Extract the (x, y) coordinate from the center of the cell holding the provided text.  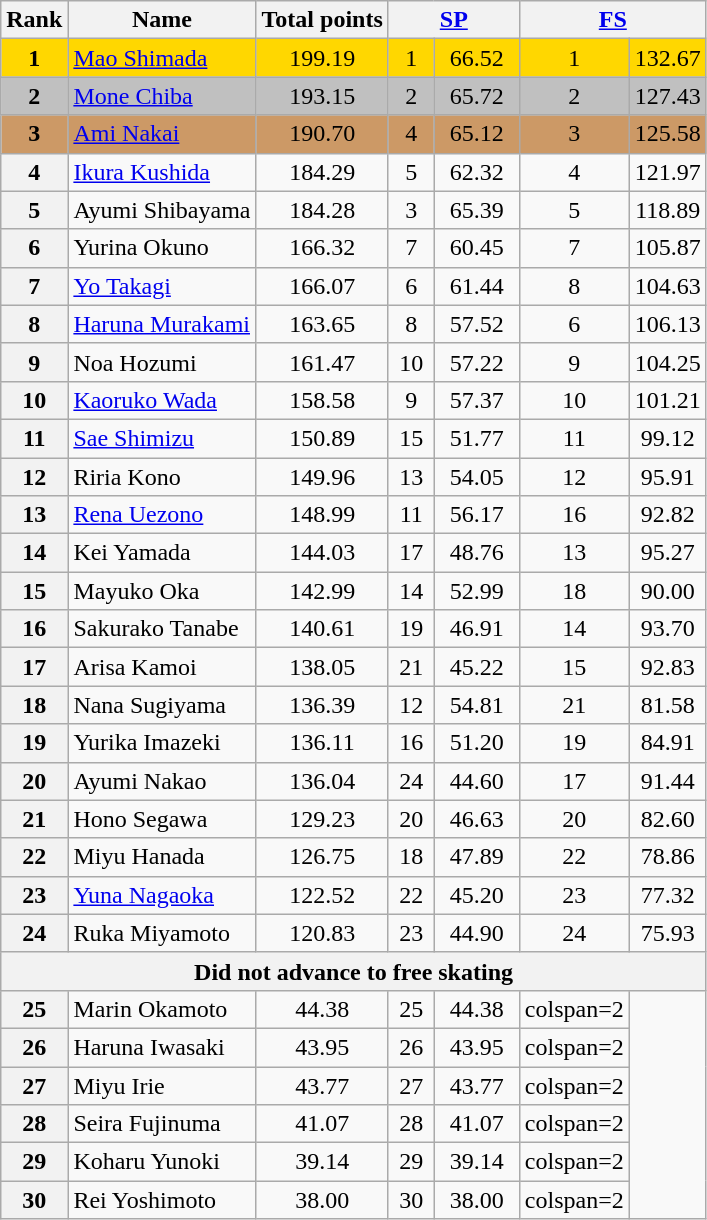
104.63 (668, 286)
120.83 (322, 933)
Yurina Okuno (162, 248)
Ami Nakai (162, 134)
166.32 (322, 248)
56.17 (476, 515)
44.60 (476, 781)
47.89 (476, 857)
75.93 (668, 933)
Total points (322, 20)
Kaoruko Wada (162, 400)
92.83 (668, 667)
Yuna Nagaoka (162, 895)
46.63 (476, 819)
Mao Shimada (162, 58)
65.39 (476, 210)
132.67 (668, 58)
Seira Fujinuma (162, 1124)
Mayuko Oka (162, 591)
Did not advance to free skating (354, 971)
Ayumi Shibayama (162, 210)
45.20 (476, 895)
Sakurako Tanabe (162, 629)
Koharu Yunoki (162, 1162)
81.58 (668, 705)
Mone Chiba (162, 96)
140.61 (322, 629)
99.12 (668, 438)
90.00 (668, 591)
46.91 (476, 629)
118.89 (668, 210)
101.21 (668, 400)
Kei Yamada (162, 553)
Miyu Irie (162, 1085)
190.70 (322, 134)
148.99 (322, 515)
136.11 (322, 743)
65.72 (476, 96)
136.39 (322, 705)
78.86 (668, 857)
44.90 (476, 933)
61.44 (476, 286)
60.45 (476, 248)
Ikura Kushida (162, 172)
Hono Segawa (162, 819)
125.58 (668, 134)
Rena Uezono (162, 515)
149.96 (322, 477)
51.20 (476, 743)
77.32 (668, 895)
93.70 (668, 629)
129.23 (322, 819)
193.15 (322, 96)
54.81 (476, 705)
121.97 (668, 172)
82.60 (668, 819)
91.44 (668, 781)
Sae Shimizu (162, 438)
Ayumi Nakao (162, 781)
105.87 (668, 248)
Arisa Kamoi (162, 667)
150.89 (322, 438)
57.37 (476, 400)
65.12 (476, 134)
48.76 (476, 553)
Yurika Imazeki (162, 743)
163.65 (322, 324)
Miyu Hanada (162, 857)
Riria Kono (162, 477)
144.03 (322, 553)
84.91 (668, 743)
92.82 (668, 515)
Haruna Iwasaki (162, 1047)
Noa Hozumi (162, 362)
Rank (34, 20)
126.75 (322, 857)
Yo Takagi (162, 286)
54.05 (476, 477)
51.77 (476, 438)
45.22 (476, 667)
199.19 (322, 58)
95.91 (668, 477)
52.99 (476, 591)
Rei Yoshimoto (162, 1200)
127.43 (668, 96)
Name (162, 20)
138.05 (322, 667)
Haruna Murakami (162, 324)
104.25 (668, 362)
142.99 (322, 591)
62.32 (476, 172)
184.29 (322, 172)
57.52 (476, 324)
106.13 (668, 324)
66.52 (476, 58)
184.28 (322, 210)
57.22 (476, 362)
136.04 (322, 781)
FS (612, 20)
158.58 (322, 400)
Marin Okamoto (162, 1009)
166.07 (322, 286)
Nana Sugiyama (162, 705)
Ruka Miyamoto (162, 933)
161.47 (322, 362)
95.27 (668, 553)
122.52 (322, 895)
SP (454, 20)
